Capture the cell that displays the provided text and extract its (X, Y) central coordinate. 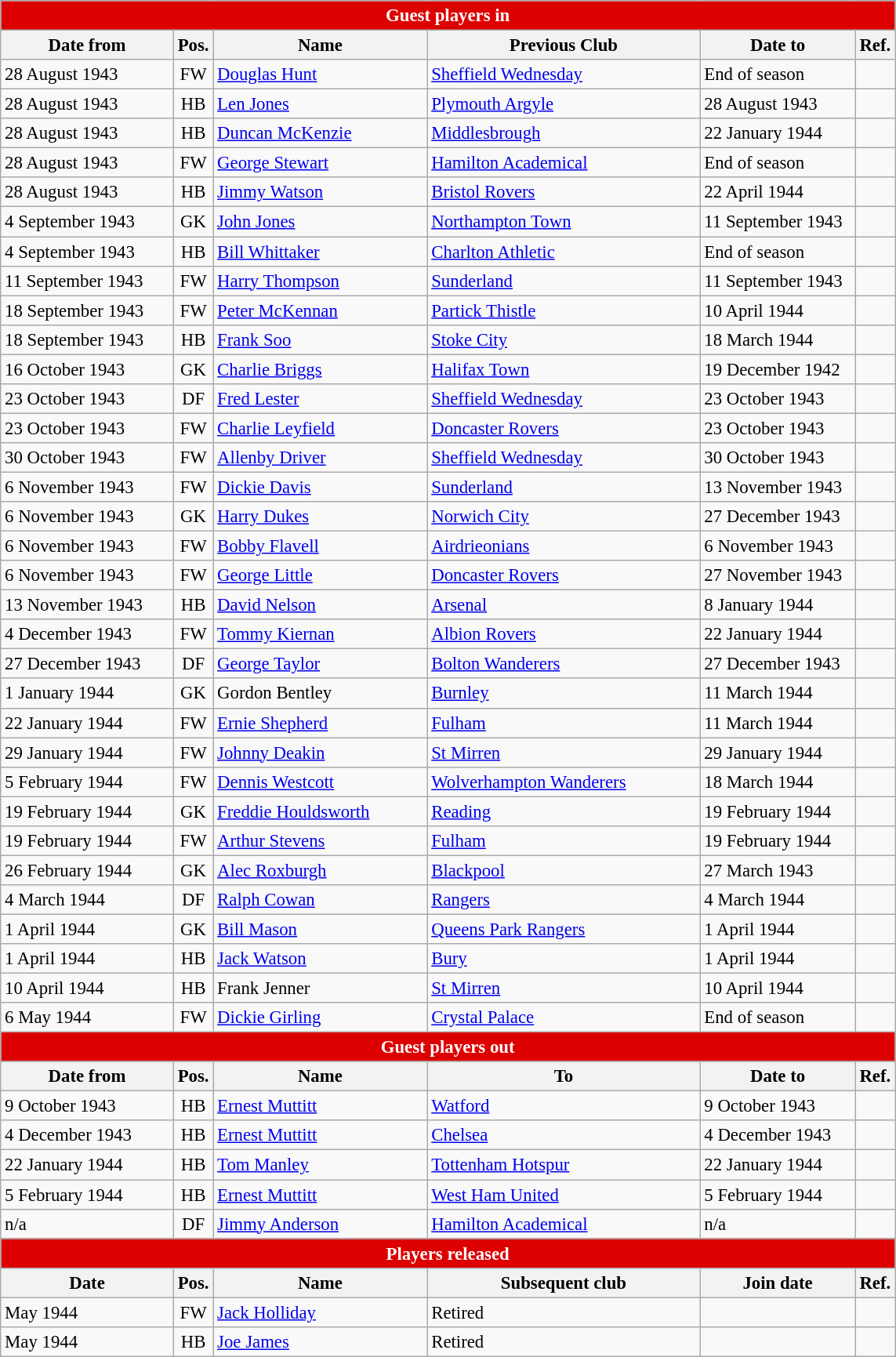
John Jones (320, 222)
Arthur Stevens (320, 841)
Dickie Davis (320, 487)
Queens Park Rangers (564, 929)
Wolverhampton Wanderers (564, 782)
Alec Roxburgh (320, 870)
Johnny Deakin (320, 753)
Frank Soo (320, 339)
Duncan McKenzie (320, 133)
27 November 1943 (778, 575)
Guest players in (448, 16)
Harry Dukes (320, 517)
Tottenham Hotspur (564, 1165)
8 January 1944 (778, 605)
Airdrieonians (564, 546)
Middlesbrough (564, 133)
Tommy Kiernan (320, 634)
Blackpool (564, 870)
Jimmy Anderson (320, 1224)
Previous Club (564, 45)
Watford (564, 1106)
Plymouth Argyle (564, 104)
Joe James (320, 1342)
Allenby Driver (320, 458)
Bristol Rovers (564, 192)
1 January 1944 (88, 694)
6 May 1944 (88, 1018)
22 April 1944 (778, 192)
Dennis Westcott (320, 782)
Halifax Town (564, 369)
Freddie Houldsworth (320, 811)
Bury (564, 959)
To (564, 1076)
Bill Whittaker (320, 252)
David Nelson (320, 605)
Norwich City (564, 517)
27 March 1943 (778, 870)
Subsequent club (564, 1283)
Partick Thistle (564, 310)
West Ham United (564, 1195)
Ralph Cowan (320, 900)
Gordon Bentley (320, 694)
Burnley (564, 694)
Bolton Wanderers (564, 664)
26 February 1944 (88, 870)
Reading (564, 811)
Northampton Town (564, 222)
Jack Holliday (320, 1312)
Charlie Leyfield (320, 428)
Frank Jenner (320, 989)
Arsenal (564, 605)
16 October 1943 (88, 369)
Ernie Shepherd (320, 723)
Dickie Girling (320, 1018)
George Taylor (320, 664)
Guest players out (448, 1047)
Bill Mason (320, 929)
Players released (448, 1254)
Charlton Athletic (564, 252)
Tom Manley (320, 1165)
Bobby Flavell (320, 546)
Fred Lester (320, 399)
Jack Watson (320, 959)
Jimmy Watson (320, 192)
19 December 1942 (778, 369)
Charlie Briggs (320, 369)
Chelsea (564, 1136)
Stoke City (564, 339)
Len Jones (320, 104)
Date (88, 1283)
Albion Rovers (564, 634)
Douglas Hunt (320, 74)
George Stewart (320, 163)
Join date (778, 1283)
Harry Thompson (320, 281)
Rangers (564, 900)
Peter McKennan (320, 310)
Crystal Palace (564, 1018)
George Little (320, 575)
